Pinpoint the cell where the given text exists, returning its [X, Y] midpoint coordinate. 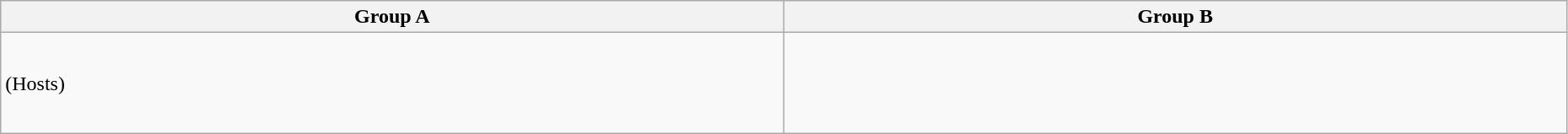
Group B [1175, 17]
(Hosts) [392, 83]
Group A [392, 17]
